Extract the [x, y] coordinate from the center of the cell holding the provided text.  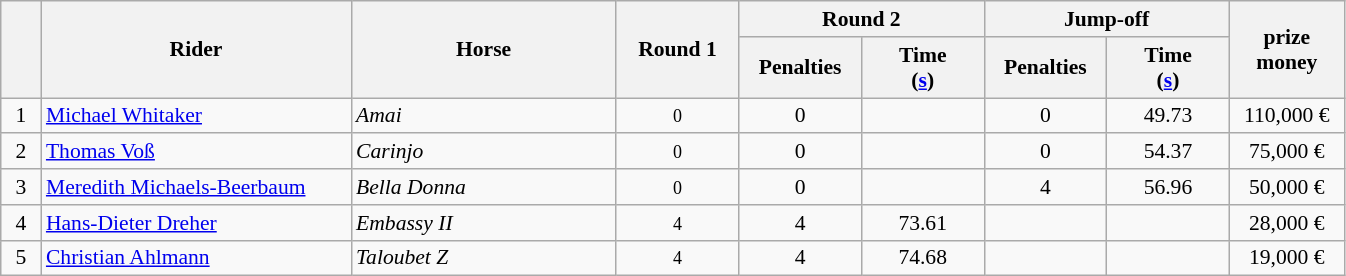
prizemoney [1286, 50]
Round 1 [678, 50]
73.61 [922, 223]
2 [21, 152]
1 [21, 116]
Round 2 [862, 19]
54.37 [1168, 152]
Horse [484, 50]
Rider [196, 50]
74.68 [922, 258]
Embassy II [484, 223]
5 [21, 258]
Michael Whitaker [196, 116]
Amai [484, 116]
3 [21, 187]
Thomas Voß [196, 152]
56.96 [1168, 187]
50,000 € [1286, 187]
Hans-Dieter Dreher [196, 223]
Bella Donna [484, 187]
Meredith Michaels-Beerbaum [196, 187]
Carinjo [484, 152]
Taloubet Z [484, 258]
110,000 € [1286, 116]
75,000 € [1286, 152]
19,000 € [1286, 258]
Jump-off [1106, 19]
49.73 [1168, 116]
Christian Ahlmann [196, 258]
28,000 € [1286, 223]
